Return the [x, y] coordinate for the center point of the cell that contains the specified text.  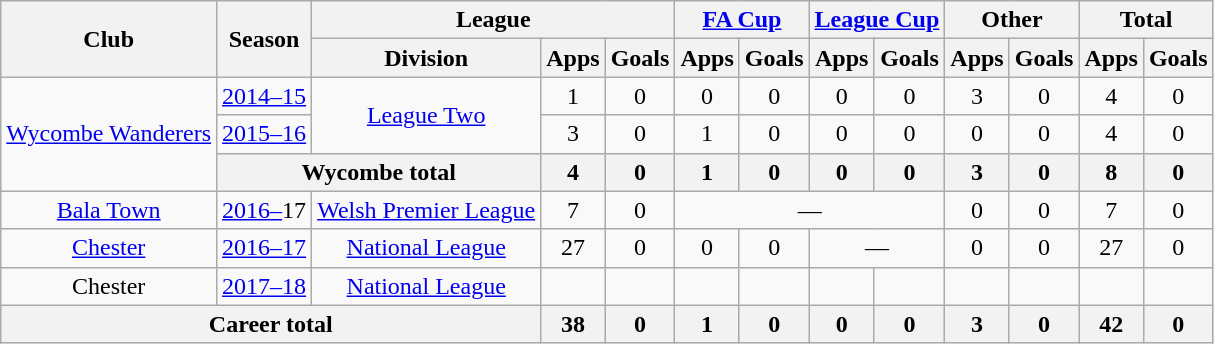
Other [1012, 20]
FA Cup [742, 20]
League Cup [877, 20]
2017–18 [264, 286]
8 [1111, 172]
38 [573, 324]
2015–16 [264, 134]
Division [426, 58]
Wycombe Wanderers [109, 134]
League [494, 20]
2014–15 [264, 96]
League Two [426, 115]
Bala Town [109, 210]
42 [1111, 324]
Welsh Premier League [426, 210]
Club [109, 39]
Total [1146, 20]
Wycombe total [379, 172]
Career total [271, 324]
Season [264, 39]
